Capture the cell that displays the provided text and extract its (X, Y) central coordinate. 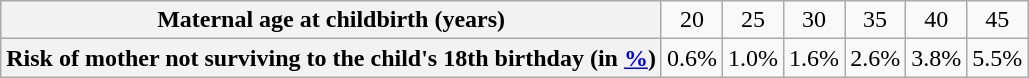
45 (998, 20)
Risk of mother not surviving to the child's 18th birthday (in %) (332, 58)
5.5% (998, 58)
0.6% (692, 58)
3.8% (936, 58)
30 (814, 20)
20 (692, 20)
1.6% (814, 58)
35 (876, 20)
Maternal age at childbirth (years) (332, 20)
2.6% (876, 58)
1.0% (752, 58)
25 (752, 20)
40 (936, 20)
